Provide the (x, y) coordinate of the cell's center where the given text is located.  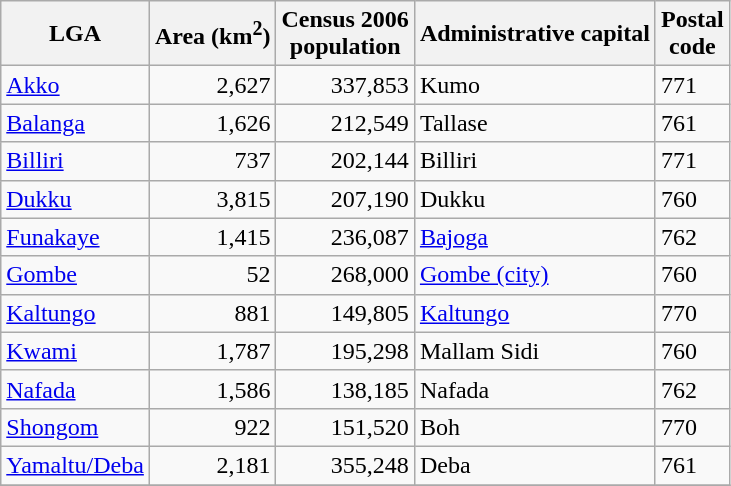
Kumo (534, 85)
195,298 (345, 351)
Gombe (city) (534, 275)
1,415 (212, 237)
LGA (76, 34)
Postalcode (692, 34)
881 (212, 313)
268,000 (345, 275)
922 (212, 427)
355,248 (345, 465)
Deba (534, 465)
Akko (76, 85)
Shongom (76, 427)
Gombe (76, 275)
1,787 (212, 351)
Funakaye (76, 237)
236,087 (345, 237)
Boh (534, 427)
151,520 (345, 427)
Mallam Sidi (534, 351)
737 (212, 161)
Kwami (76, 351)
2,181 (212, 465)
Census 2006 population (345, 34)
Tallase (534, 123)
149,805 (345, 313)
138,185 (345, 389)
Balanga (76, 123)
202,144 (345, 161)
2,627 (212, 85)
52 (212, 275)
Administrative capital (534, 34)
Bajoga (534, 237)
1,626 (212, 123)
337,853 (345, 85)
212,549 (345, 123)
Area (km2) (212, 34)
Yamaltu/Deba (76, 465)
1,586 (212, 389)
207,190 (345, 199)
3,815 (212, 199)
